Extract the (x, y) coordinate from the center of the cell holding the provided text.  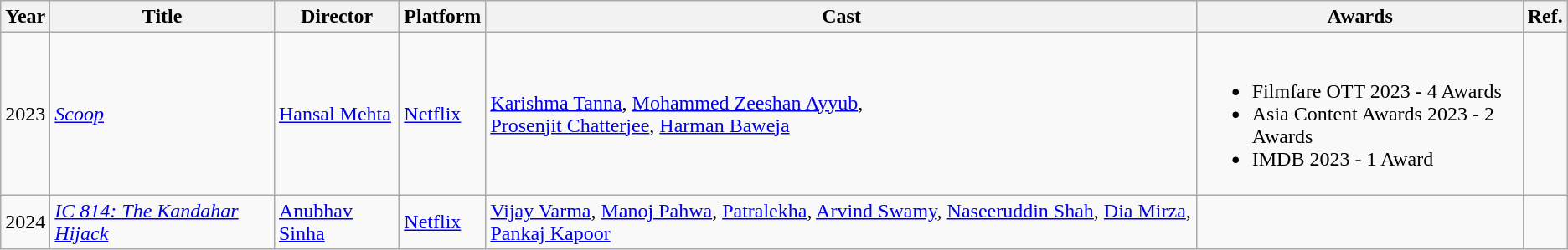
Platform (442, 17)
Director (337, 17)
Scoop (162, 114)
Vijay Varma, Manoj Pahwa, Patralekha, Arvind Swamy, Naseeruddin Shah, Dia Mirza, Pankaj Kapoor (841, 222)
Title (162, 17)
2024 (25, 222)
Ref. (1545, 17)
IC 814: The Kandahar Hijack (162, 222)
Awards (1360, 17)
Hansal Mehta (337, 114)
2023 (25, 114)
Cast (841, 17)
Filmfare OTT 2023 - 4 AwardsAsia Content Awards 2023 - 2 AwardsIMDB 2023 - 1 Award (1360, 114)
Year (25, 17)
Karishma Tanna, Mohammed Zeeshan Ayyub,Prosenjit Chatterjee, Harman Baweja (841, 114)
Anubhav Sinha (337, 222)
